Capture the cell that displays the provided text and extract its [x, y] central coordinate. 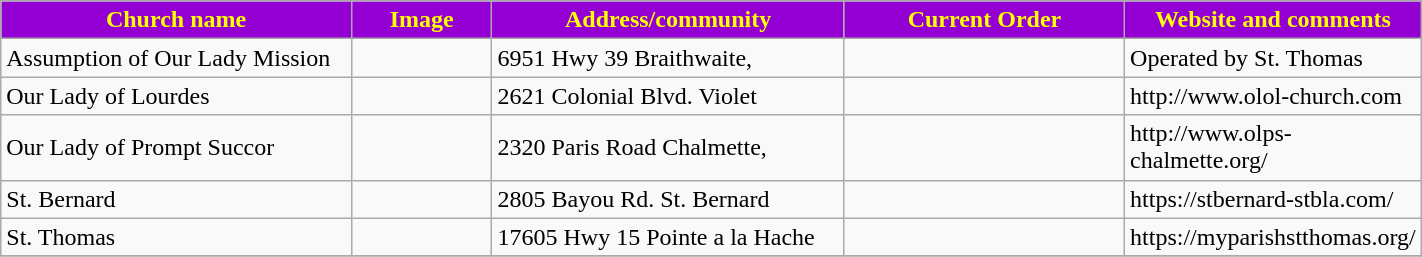
2805 Bayou Rd. St. Bernard [668, 199]
St. Thomas [176, 237]
2621 Colonial Blvd. Violet [668, 96]
Image [422, 20]
https://stbernard-stbla.com/ [1274, 199]
Church name [176, 20]
http://www.olps-chalmette.org/ [1274, 148]
Operated by St. Thomas [1274, 58]
6951 Hwy 39 Braithwaite, [668, 58]
Our Lady of Lourdes [176, 96]
Current Order [984, 20]
17605 Hwy 15 Pointe a la Hache [668, 237]
Website and comments [1274, 20]
Address/community [668, 20]
https://myparishstthomas.org/ [1274, 237]
St. Bernard [176, 199]
Our Lady of Prompt Succor [176, 148]
http://www.olol-church.com [1274, 96]
Assumption of Our Lady Mission [176, 58]
2320 Paris Road Chalmette, [668, 148]
